Find where the given text appears and provide that cell's center as (X, Y) coordinate. 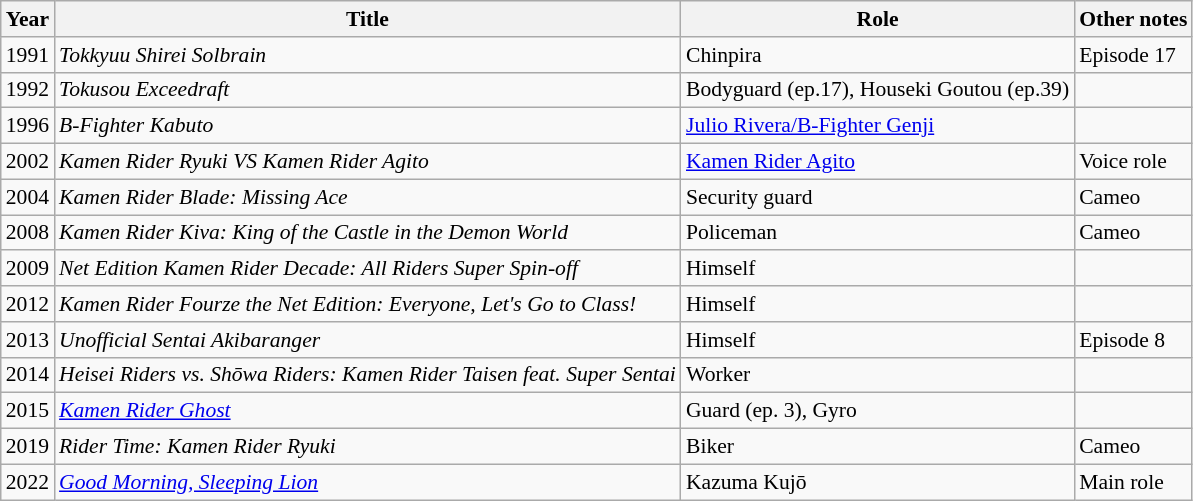
2019 (28, 447)
2004 (28, 197)
Episode 17 (1133, 55)
Year (28, 19)
2013 (28, 340)
Guard (ep. 3), Gyro (878, 411)
2022 (28, 482)
1991 (28, 55)
Voice role (1133, 162)
Unofficial Sentai Akibaranger (368, 340)
2008 (28, 233)
Episode 8 (1133, 340)
Good Morning, Sleeping Lion (368, 482)
Policeman (878, 233)
Kamen Rider Kiva: King of the Castle in the Demon World (368, 233)
Chinpira (878, 55)
Rider Time: Kamen Rider Ryuki (368, 447)
2012 (28, 304)
Security guard (878, 197)
Julio Rivera/B-Fighter Genji (878, 126)
2009 (28, 269)
2014 (28, 375)
1996 (28, 126)
2015 (28, 411)
Role (878, 19)
Kazuma Kujō (878, 482)
Heisei Riders vs. Shōwa Riders: Kamen Rider Taisen feat. Super Sentai (368, 375)
Kamen Rider Blade: Missing Ace (368, 197)
Kamen Rider Ghost (368, 411)
Kamen Rider Agito (878, 162)
Worker (878, 375)
Net Edition Kamen Rider Decade: All Riders Super Spin-off (368, 269)
Main role (1133, 482)
Title (368, 19)
Biker (878, 447)
Other notes (1133, 19)
2002 (28, 162)
B-Fighter Kabuto (368, 126)
Kamen Rider Ryuki VS Kamen Rider Agito (368, 162)
Tokkyuu Shirei Solbrain (368, 55)
1992 (28, 90)
Tokusou Exceedraft (368, 90)
Bodyguard (ep.17), Houseki Goutou (ep.39) (878, 90)
Kamen Rider Fourze the Net Edition: Everyone, Let's Go to Class! (368, 304)
